Find where the given text appears and provide that cell's center as [X, Y] coordinate. 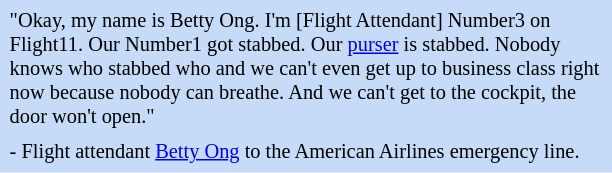
- Flight attendant Betty Ong to the American Airlines emergency line. [306, 152]
